Provide the [X, Y] coordinate of the cell's center where the given text is located.  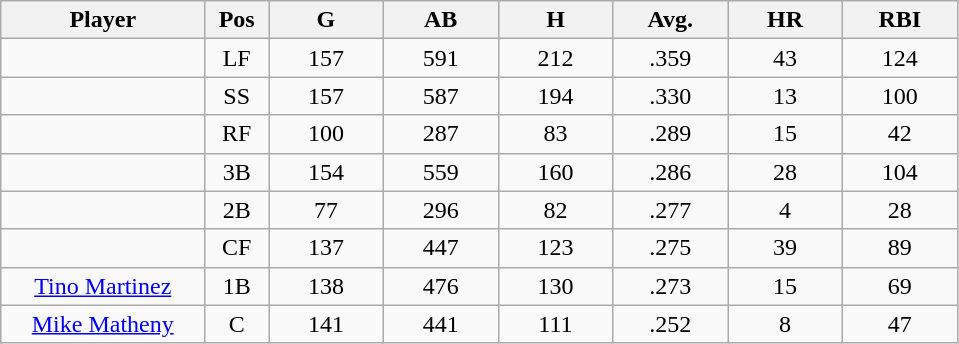
RF [237, 134]
559 [440, 172]
2B [237, 210]
8 [786, 324]
.289 [670, 134]
212 [556, 58]
123 [556, 248]
47 [900, 324]
287 [440, 134]
160 [556, 172]
39 [786, 248]
AB [440, 20]
Tino Martinez [103, 286]
.330 [670, 96]
476 [440, 286]
SS [237, 96]
89 [900, 248]
.252 [670, 324]
194 [556, 96]
77 [326, 210]
69 [900, 286]
447 [440, 248]
Pos [237, 20]
LF [237, 58]
HR [786, 20]
43 [786, 58]
4 [786, 210]
.286 [670, 172]
42 [900, 134]
.277 [670, 210]
3B [237, 172]
587 [440, 96]
H [556, 20]
C [237, 324]
1B [237, 286]
CF [237, 248]
441 [440, 324]
141 [326, 324]
82 [556, 210]
154 [326, 172]
296 [440, 210]
104 [900, 172]
130 [556, 286]
RBI [900, 20]
.273 [670, 286]
Avg. [670, 20]
Mike Matheny [103, 324]
Player [103, 20]
124 [900, 58]
13 [786, 96]
137 [326, 248]
83 [556, 134]
.275 [670, 248]
138 [326, 286]
591 [440, 58]
111 [556, 324]
.359 [670, 58]
G [326, 20]
